For the text-containing cell, return its midpoint in (X, Y) coordinate format. 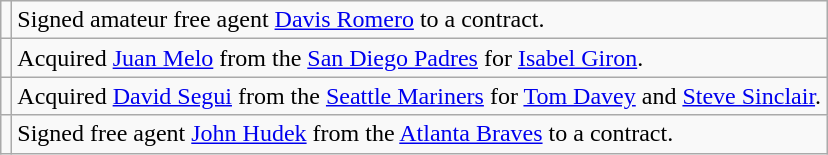
Acquired David Segui from the Seattle Mariners for Tom Davey and Steve Sinclair. (420, 96)
Signed free agent John Hudek from the Atlanta Braves to a contract. (420, 134)
Acquired Juan Melo from the San Diego Padres for Isabel Giron. (420, 58)
Signed amateur free agent Davis Romero to a contract. (420, 20)
